Return [x, y] of the center of cell containing provided text 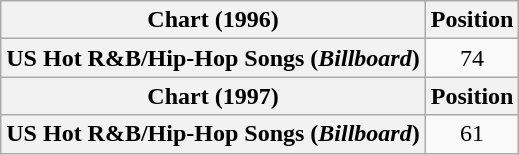
61 [472, 134]
74 [472, 58]
Chart (1996) [213, 20]
Chart (1997) [213, 96]
